Return the [x, y] coordinate for the center point of the cell that contains the specified text.  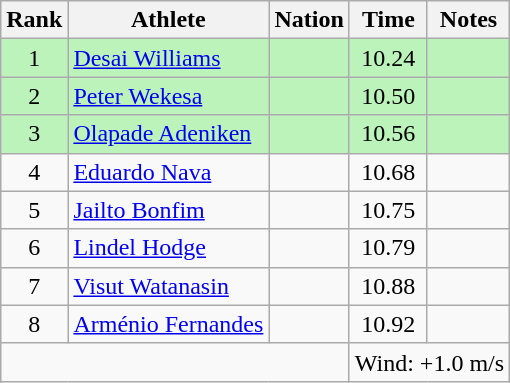
10.79 [388, 248]
Rank [34, 20]
5 [34, 210]
6 [34, 248]
Visut Watanasin [168, 286]
Athlete [168, 20]
Notes [468, 20]
Olapade Adeniken [168, 134]
7 [34, 286]
Nation [309, 20]
Lindel Hodge [168, 248]
10.88 [388, 286]
4 [34, 172]
2 [34, 96]
Eduardo Nava [168, 172]
Wind: +1.0 m/s [429, 362]
8 [34, 324]
10.50 [388, 96]
1 [34, 58]
10.75 [388, 210]
10.68 [388, 172]
Arménio Fernandes [168, 324]
10.24 [388, 58]
10.56 [388, 134]
Desai Williams [168, 58]
Peter Wekesa [168, 96]
10.92 [388, 324]
Time [388, 20]
Jailto Bonfim [168, 210]
3 [34, 134]
